Extract the (X, Y) coordinate from the center of the cell holding the provided text.  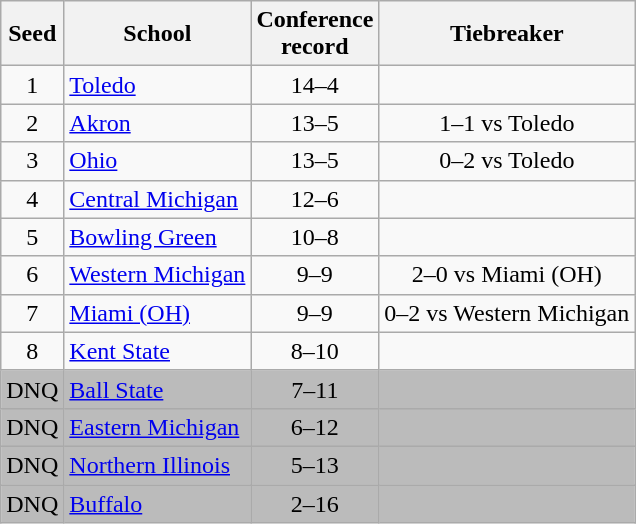
Tiebreaker (507, 34)
4 (32, 199)
Toledo (158, 85)
1 (32, 85)
School (158, 34)
Northern Illinois (158, 465)
Kent State (158, 351)
Seed (32, 34)
2 (32, 123)
8 (32, 351)
2–0 vs Miami (OH) (507, 275)
2–16 (315, 503)
0–2 vs Western Michigan (507, 313)
Western Michigan (158, 275)
10–8 (315, 237)
14–4 (315, 85)
Miami (OH) (158, 313)
6–12 (315, 427)
12–6 (315, 199)
8–10 (315, 351)
Central Michigan (158, 199)
Eastern Michigan (158, 427)
3 (32, 161)
7–11 (315, 389)
Ball State (158, 389)
Bowling Green (158, 237)
Conferencerecord (315, 34)
5–13 (315, 465)
0–2 vs Toledo (507, 161)
Buffalo (158, 503)
1–1 vs Toledo (507, 123)
Ohio (158, 161)
5 (32, 237)
7 (32, 313)
6 (32, 275)
Akron (158, 123)
